Locate the cell with the specified text and output its (x, y) center coordinate. 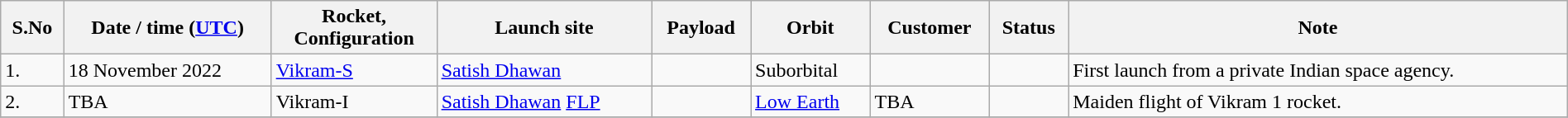
Satish Dhawan (544, 70)
Date / time (UTC) (167, 28)
2. (32, 101)
S.No (32, 28)
Low Earth (810, 101)
Status (1029, 28)
1. (32, 70)
First launch from a private Indian space agency. (1318, 70)
Maiden flight of Vikram 1 rocket. (1318, 101)
Vikram-I (354, 101)
Orbit (810, 28)
18 November 2022 (167, 70)
Launch site (544, 28)
Vikram-S (354, 70)
Note (1318, 28)
Rocket,Configuration (354, 28)
Satish Dhawan FLP (544, 101)
Suborbital (810, 70)
Payload (701, 28)
Customer (930, 28)
